Locate the cell with the specified text and output its (x, y) center coordinate. 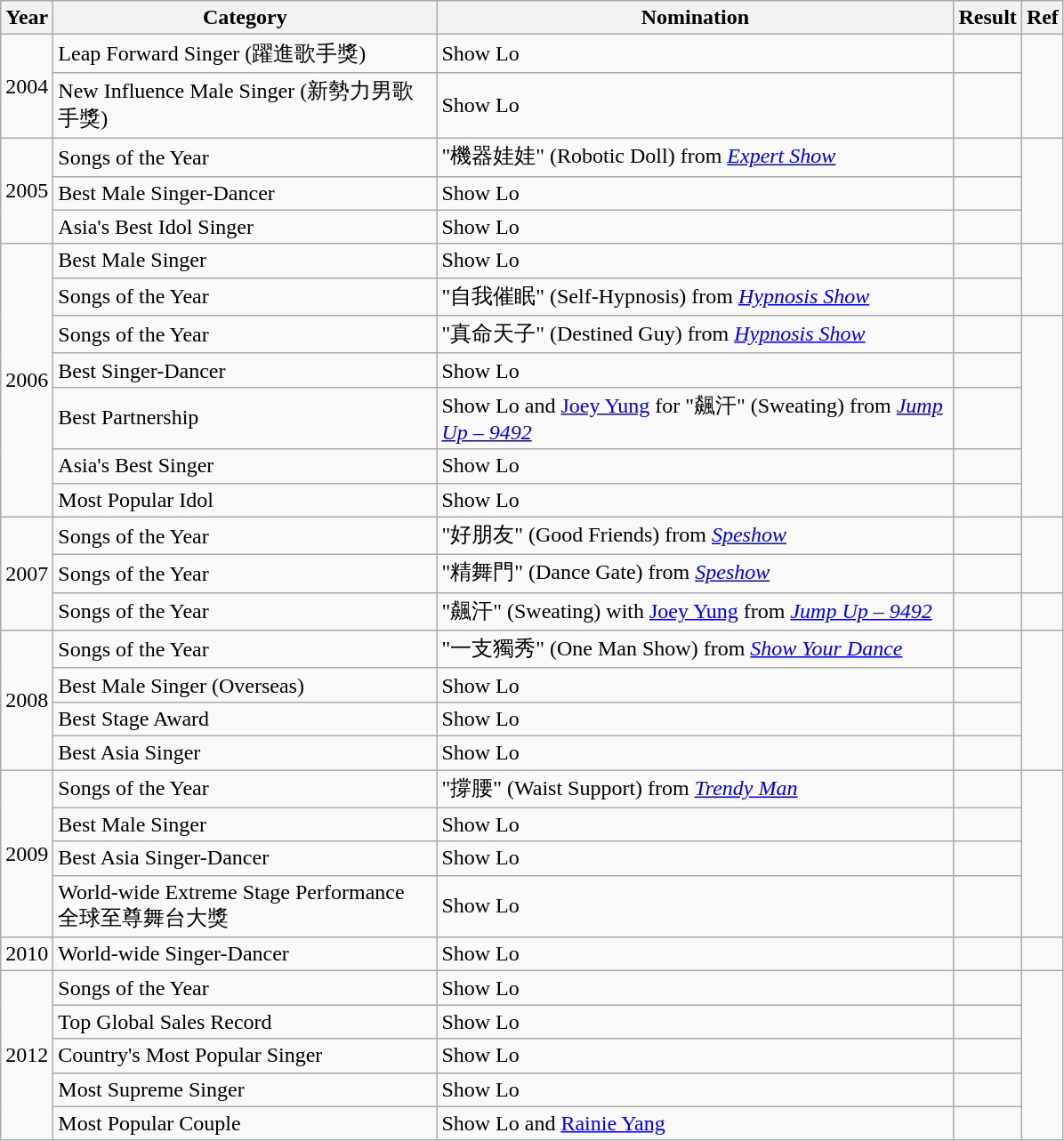
2010 (27, 954)
"撐腰" (Waist Support) from Trendy Man (696, 790)
Best Singer-Dancer (246, 370)
Ref (1043, 18)
"飆汗" (Sweating) with Joey Yung from Jump Up – 9492 (696, 612)
2012 (27, 1056)
Country's Most Popular Singer (246, 1056)
2009 (27, 854)
Best Asia Singer (246, 752)
Year (27, 18)
Best Male Singer-Dancer (246, 193)
Most Popular Couple (246, 1123)
New Influence Male Singer (新勢力男歌手獎) (246, 105)
2004 (27, 87)
2007 (27, 574)
Show Lo and Rainie Yang (696, 1123)
"精舞門" (Dance Gate) from Speshow (696, 575)
"機器娃娃" (Robotic Doll) from Expert Show (696, 157)
2006 (27, 381)
Most Supreme Singer (246, 1089)
"自我催眠" (Self-Hypnosis) from Hypnosis Show (696, 297)
2005 (27, 190)
Best Male Singer (Overseas) (246, 685)
Best Stage Award (246, 719)
World-wide Singer-Dancer (246, 954)
Show Lo and Joey Yung for "飆汗" (Sweating) from Jump Up – 9492 (696, 418)
Best Partnership (246, 418)
Leap Forward Singer (躍進歌手獎) (246, 53)
Top Global Sales Record (246, 1022)
Result (987, 18)
Most Popular Idol (246, 500)
Asia's Best Idol Singer (246, 227)
"一支獨秀" (One Man Show) from Show Your Dance (696, 649)
World-wide Extreme Stage Performance全球至尊舞台大獎 (246, 906)
"好朋友" (Good Friends) from Speshow (696, 535)
Nomination (696, 18)
2008 (27, 701)
Best Asia Singer-Dancer (246, 858)
Asia's Best Singer (246, 466)
"真命天子" (Destined Guy) from Hypnosis Show (696, 334)
Category (246, 18)
